Extract the [X, Y] coordinate from the center of the cell holding the provided text.  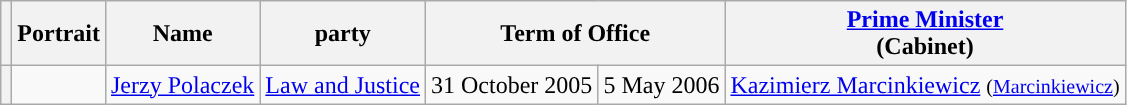
Name [182, 34]
31 October 2005 [512, 85]
Prime Minister(Cabinet) [925, 34]
Law and Justice [343, 85]
5 May 2006 [662, 85]
Term of Office [576, 34]
Portrait [59, 34]
Jerzy Polaczek [182, 85]
party [343, 34]
Kazimierz Marcinkiewicz (Marcinkiewicz) [925, 85]
